Provide the [x, y] coordinate of the cell's center where the given text is located.  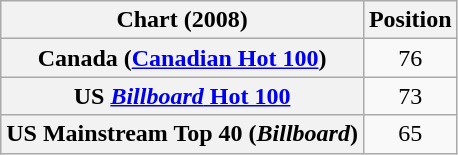
73 [410, 96]
Canada (Canadian Hot 100) [182, 58]
US Mainstream Top 40 (Billboard) [182, 134]
Position [410, 20]
76 [410, 58]
65 [410, 134]
US Billboard Hot 100 [182, 96]
Chart (2008) [182, 20]
